Determine the (X, Y) coordinate at the center of the cell enclosing the given text.  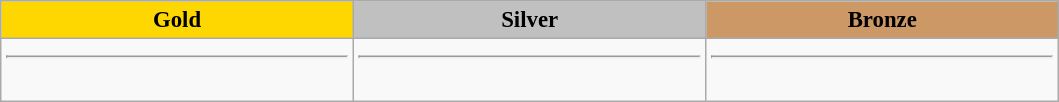
Gold (178, 20)
Bronze (882, 20)
Silver (530, 20)
